Determine the (x, y) coordinate at the center of the cell enclosing the given text.  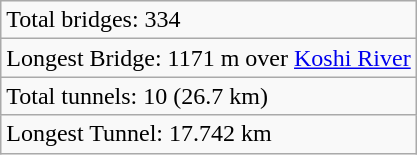
Longest Tunnel: 17.742 km (208, 134)
Total tunnels: 10 (26.7 km) (208, 96)
Longest Bridge: 1171 m over Koshi River (208, 58)
Total bridges: 334 (208, 20)
